Pinpoint the cell where the given text exists, returning its (x, y) midpoint coordinate. 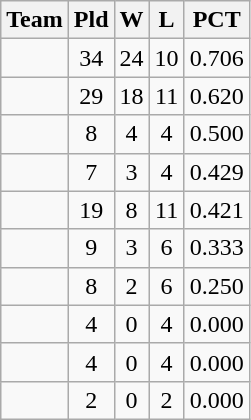
0.250 (216, 286)
10 (166, 58)
0.706 (216, 58)
PCT (216, 20)
0.620 (216, 96)
0.429 (216, 172)
18 (132, 96)
7 (91, 172)
W (132, 20)
0.500 (216, 134)
9 (91, 248)
Pld (91, 20)
34 (91, 58)
24 (132, 58)
Team (35, 20)
0.333 (216, 248)
L (166, 20)
19 (91, 210)
29 (91, 96)
0.421 (216, 210)
